Pinpoint the cell where the given text exists, returning its (X, Y) midpoint coordinate. 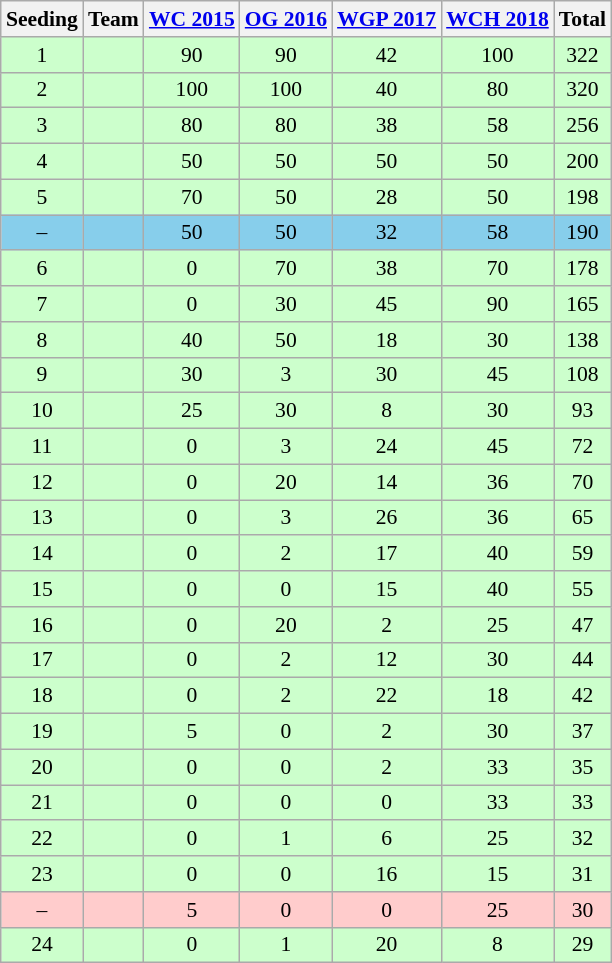
19 (42, 732)
72 (582, 447)
200 (582, 162)
322 (582, 55)
WCH 2018 (498, 19)
47 (582, 625)
190 (582, 233)
OG 2016 (286, 19)
7 (42, 304)
26 (386, 518)
256 (582, 126)
28 (386, 197)
320 (582, 90)
WGP 2017 (386, 19)
65 (582, 518)
35 (582, 767)
Team (114, 19)
138 (582, 340)
11 (42, 447)
178 (582, 269)
44 (582, 660)
10 (42, 411)
Total (582, 19)
108 (582, 375)
37 (582, 732)
21 (42, 803)
9 (42, 375)
WC 2015 (192, 19)
165 (582, 304)
23 (42, 874)
29 (582, 945)
59 (582, 554)
13 (42, 518)
31 (582, 874)
198 (582, 197)
Seeding (42, 19)
93 (582, 411)
4 (42, 162)
55 (582, 589)
